Return the [X, Y] coordinate for the center point of the cell that contains the specified text.  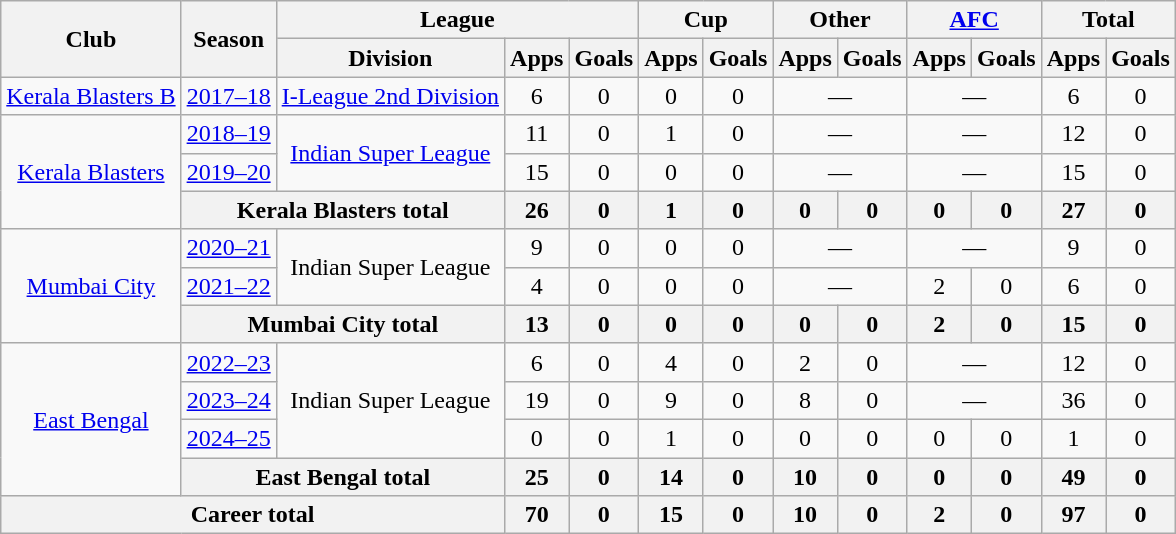
I-League 2nd Division [390, 96]
Mumbai City total [342, 324]
2024–25 [228, 438]
49 [1073, 477]
13 [537, 324]
14 [671, 477]
2022–23 [228, 362]
Cup [706, 20]
Total [1108, 20]
27 [1073, 210]
Kerala Blasters B [91, 96]
26 [537, 210]
Mumbai City [91, 286]
AFC [974, 20]
2021–22 [228, 286]
11 [537, 134]
Season [228, 39]
Career total [253, 515]
Division [390, 58]
East Bengal [91, 419]
League [458, 20]
Other [840, 20]
East Bengal total [342, 477]
2019–20 [228, 172]
2018–19 [228, 134]
25 [537, 477]
36 [1073, 400]
19 [537, 400]
2017–18 [228, 96]
Club [91, 39]
Kerala Blasters total [342, 210]
8 [805, 400]
2023–24 [228, 400]
70 [537, 515]
2020–21 [228, 248]
97 [1073, 515]
Kerala Blasters [91, 172]
